Detect which cell encompasses the target text, then output its (X, Y) center coordinate. 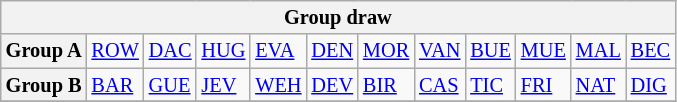
DIG (650, 85)
Group A (44, 51)
GUE (170, 85)
Group draw (338, 17)
MUE (544, 51)
BEC (650, 51)
EVA (278, 51)
MOR (386, 51)
FRI (544, 85)
MAL (598, 51)
VAN (440, 51)
CAS (440, 85)
DEN (332, 51)
BAR (116, 85)
NAT (598, 85)
DAC (170, 51)
ROW (116, 51)
Group B (44, 85)
BIR (386, 85)
DEV (332, 85)
TIC (490, 85)
BUE (490, 51)
JEV (223, 85)
HUG (223, 51)
WEH (278, 85)
